Identify which cell holds the provided text, then report its [X, Y] central coordinate. 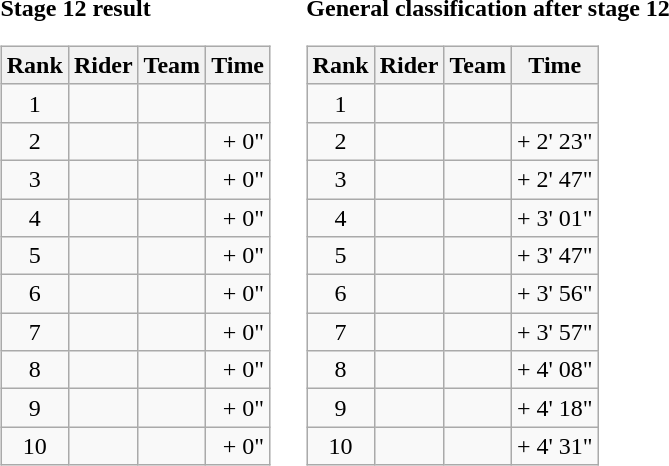
+ 4' 31" [554, 446]
+ 4' 18" [554, 408]
+ 3' 47" [554, 256]
+ 3' 56" [554, 294]
+ 2' 47" [554, 179]
+ 2' 23" [554, 141]
+ 4' 08" [554, 370]
+ 3' 57" [554, 332]
+ 3' 01" [554, 217]
